Search for the cell housing the specified text and yield its (X, Y) center coordinate. 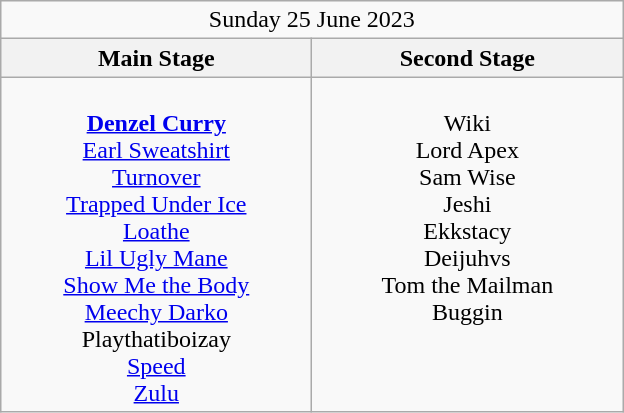
Second Stage (468, 58)
Sunday 25 June 2023 (312, 20)
Main Stage (156, 58)
Wiki Lord Apex Sam Wise Jeshi Ekkstacy Deijuhvs Tom the Mailman Buggin (468, 244)
Denzel Curry Earl Sweatshirt Turnover Trapped Under Ice Loathe Lil Ugly Mane Show Me the Body Meechy Darko Playthatiboizay Speed Zulu (156, 244)
